Detect which cell encompasses the target text, then output its (x, y) center coordinate. 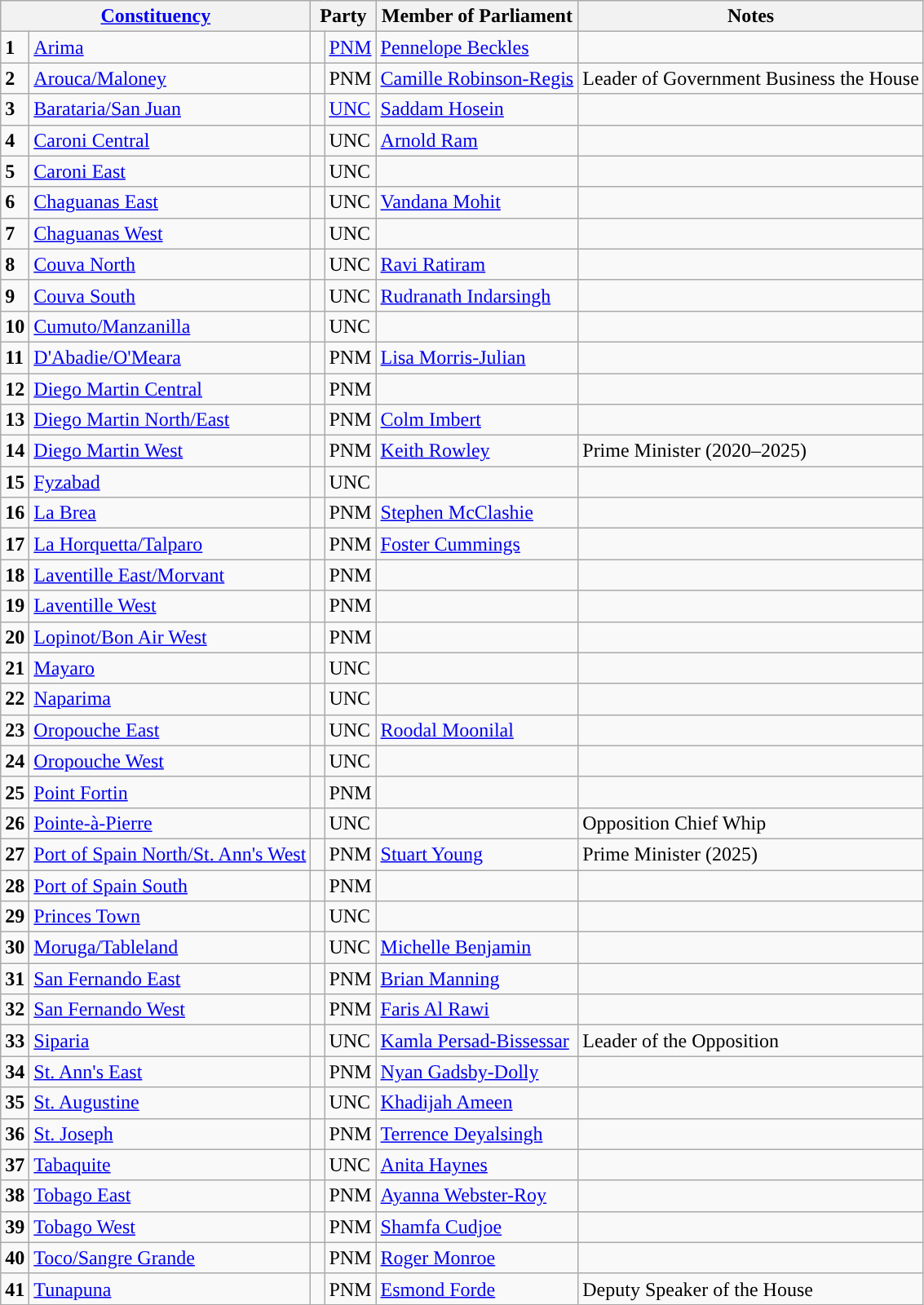
Chaguanas West (170, 233)
Princes Town (170, 917)
Point Fortin (170, 792)
18 (15, 575)
Brian Manning (477, 979)
Prime Minister (2020–2025) (751, 451)
Leader of the Opposition (751, 1041)
40 (15, 1258)
Port of Spain North/St. Ann's West (170, 854)
Laventille East/Morvant (170, 575)
3 (15, 109)
Caroni Central (170, 140)
19 (15, 606)
Party (343, 16)
Nyan Gadsby-Dolly (477, 1072)
24 (15, 761)
Mayaro (170, 668)
Stephen McClashie (477, 513)
21 (15, 668)
Saddam Hosein (477, 109)
23 (15, 730)
Arouca/Maloney (170, 78)
Roodal Moonilal (477, 730)
Diego Martin West (170, 451)
St. Augustine (170, 1103)
6 (15, 202)
Siparia (170, 1041)
41 (15, 1289)
Tunapuna (170, 1289)
Diego Martin North/East (170, 420)
Tabaquite (170, 1165)
Faris Al Rawi (477, 1010)
San Fernando East (170, 979)
9 (15, 295)
5 (15, 171)
Lopinot/Bon Air West (170, 637)
13 (15, 420)
Member of Parliament (477, 16)
32 (15, 1010)
Naparima (170, 699)
30 (15, 948)
Michelle Benjamin (477, 948)
St. Joseph (170, 1134)
Moruga/Tableland (170, 948)
25 (15, 792)
Terrence Deyalsingh (477, 1134)
Esmond Forde (477, 1289)
34 (15, 1072)
26 (15, 823)
Arima (170, 47)
Kamla Persad-Bissessar (477, 1041)
2 (15, 78)
La Brea (170, 513)
12 (15, 389)
16 (15, 513)
Arnold Ram (477, 140)
Ravi Ratiram (477, 264)
7 (15, 233)
Laventille West (170, 606)
1 (15, 47)
17 (15, 544)
36 (15, 1134)
St. Ann's East (170, 1072)
11 (15, 357)
Opposition Chief Whip (751, 823)
Caroni East (170, 171)
Keith Rowley (477, 451)
Diego Martin Central (170, 389)
22 (15, 699)
Port of Spain South (170, 885)
Shamfa Cudjoe (477, 1227)
14 (15, 451)
Foster Cummings (477, 544)
8 (15, 264)
Oropouche West (170, 761)
31 (15, 979)
29 (15, 917)
Leader of Government Business the House (751, 78)
20 (15, 637)
33 (15, 1041)
Constituency (156, 16)
Tobago East (170, 1196)
Anita Haynes (477, 1165)
Prime Minister (2025) (751, 854)
Khadijah Ameen (477, 1103)
Colm Imbert (477, 420)
Tobago West (170, 1227)
Rudranath Indarsingh (477, 295)
La Horquetta/Talparo (170, 544)
Notes (751, 16)
Chaguanas East (170, 202)
4 (15, 140)
Lisa Morris-Julian (477, 357)
Pointe-à-Pierre (170, 823)
Toco/Sangre Grande (170, 1258)
Roger Monroe (477, 1258)
Stuart Young (477, 854)
Cumuto/Manzanilla (170, 326)
35 (15, 1103)
Couva North (170, 264)
Pennelope Beckles (477, 47)
Oropouche East (170, 730)
Camille Robinson-Regis (477, 78)
15 (15, 482)
Barataria/San Juan (170, 109)
Couva South (170, 295)
San Fernando West (170, 1010)
28 (15, 885)
Fyzabad (170, 482)
37 (15, 1165)
27 (15, 854)
Vandana Mohit (477, 202)
39 (15, 1227)
38 (15, 1196)
Deputy Speaker of the House (751, 1289)
10 (15, 326)
Ayanna Webster-Roy (477, 1196)
D'Abadie/O'Meara (170, 357)
